From the cell containing the given text, extract its center point as [x, y] coordinate. 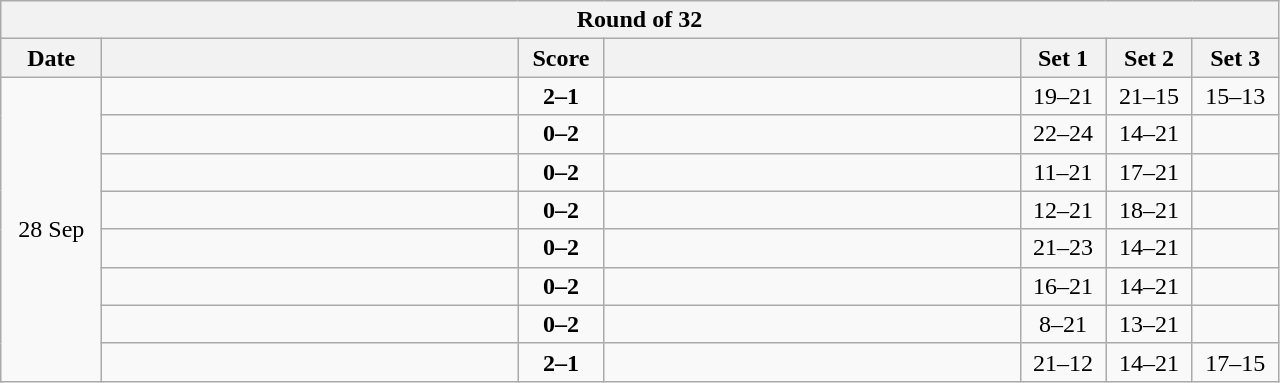
Round of 32 [640, 20]
18–21 [1149, 210]
16–21 [1063, 286]
Set 1 [1063, 58]
21–23 [1063, 248]
19–21 [1063, 96]
17–21 [1149, 172]
28 Sep [52, 229]
8–21 [1063, 324]
21–15 [1149, 96]
15–13 [1235, 96]
12–21 [1063, 210]
13–21 [1149, 324]
Set 3 [1235, 58]
21–12 [1063, 362]
Score [561, 58]
22–24 [1063, 134]
Date [52, 58]
11–21 [1063, 172]
17–15 [1235, 362]
Set 2 [1149, 58]
